Detect which cell encompasses the target text, then output its [x, y] center coordinate. 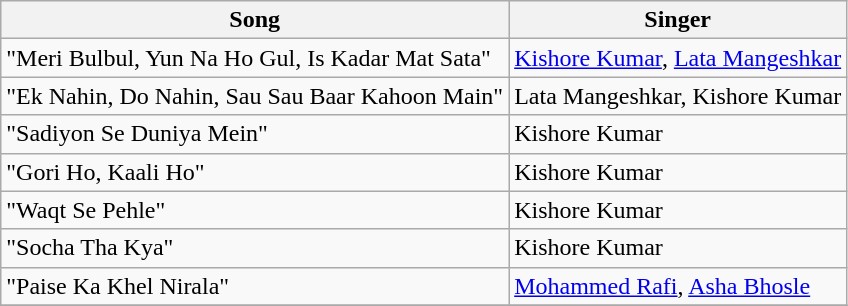
Song [255, 20]
Lata Mangeshkar, Kishore Kumar [678, 96]
Mohammed Rafi, Asha Bhosle [678, 286]
Kishore Kumar, Lata Mangeshkar [678, 58]
"Paise Ka Khel Nirala" [255, 286]
"Sadiyon Se Duniya Mein" [255, 134]
"Ek Nahin, Do Nahin, Sau Sau Baar Kahoon Main" [255, 96]
"Socha Tha Kya" [255, 248]
"Meri Bulbul, Yun Na Ho Gul, Is Kadar Mat Sata" [255, 58]
Singer [678, 20]
"Gori Ho, Kaali Ho" [255, 172]
"Waqt Se Pehle" [255, 210]
